Identify which cell holds the provided text, then report its (x, y) central coordinate. 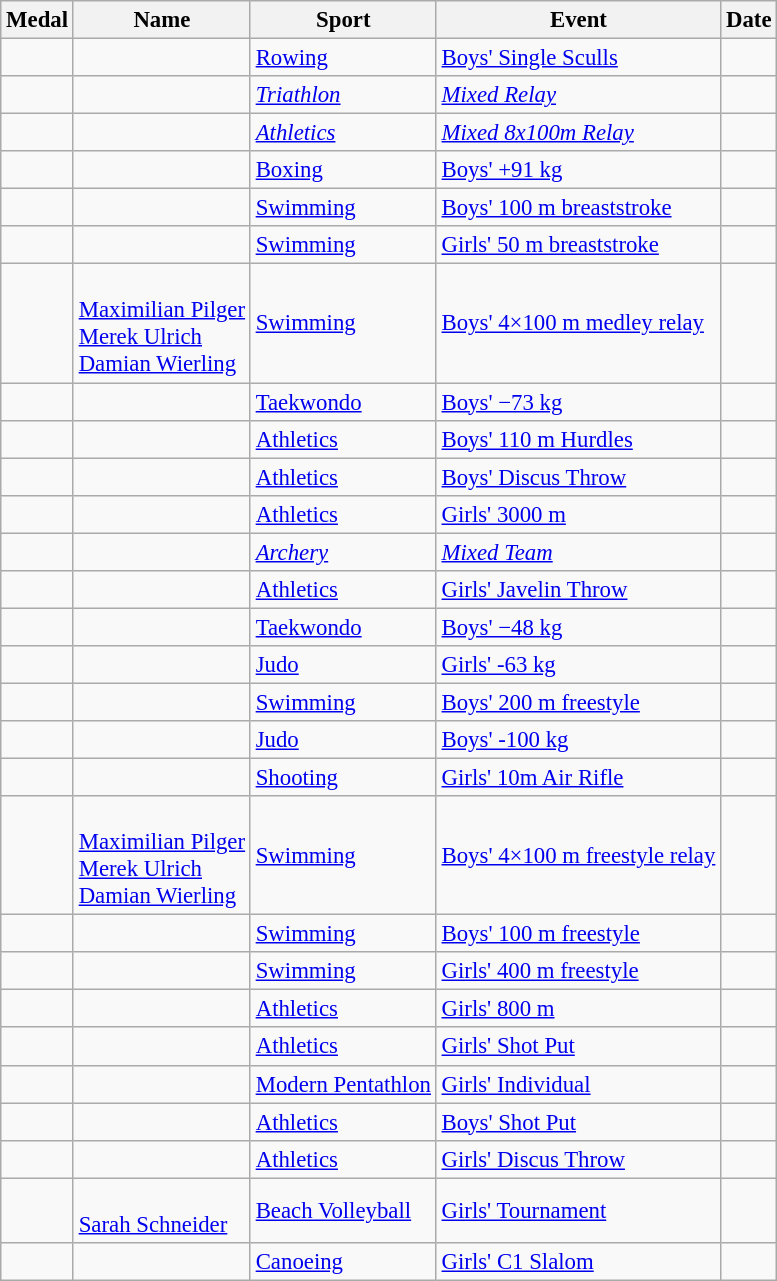
Boys' Shot Put (578, 1122)
Mixed Team (578, 552)
Shooting (343, 778)
Beach Volleyball (343, 1210)
Girls' 3000 m (578, 514)
Girls' 800 m (578, 1009)
Girls' Tournament (578, 1210)
Boys' 4×100 m medley relay (578, 324)
Archery (343, 552)
Sport (343, 20)
Sarah Schneider (162, 1210)
Boys' Discus Throw (578, 477)
Boys' +91 kg (578, 170)
Girls' -63 kg (578, 665)
Boys' 100 m breaststroke (578, 208)
Event (578, 20)
Rowing (343, 58)
Boys' Single Sculls (578, 58)
Girls' Shot Put (578, 1047)
Boys' 100 m freestyle (578, 934)
Girls' C1 Slalom (578, 1262)
Boys' 200 m freestyle (578, 702)
Mixed 8x100m Relay (578, 133)
Girls' 10m Air Rifle (578, 778)
Mixed Relay (578, 95)
Name (162, 20)
Canoeing (343, 1262)
Date (749, 20)
Boys' −73 kg (578, 402)
Girls' Individual (578, 1084)
Girls' 50 m breaststroke (578, 245)
Girls' Discus Throw (578, 1159)
Boxing (343, 170)
Boys' 110 m Hurdles (578, 439)
Boys' 4×100 m freestyle relay (578, 856)
Girls' Javelin Throw (578, 590)
Boys' -100 kg (578, 740)
Boys' −48 kg (578, 627)
Girls' 400 m freestyle (578, 971)
Medal (38, 20)
Modern Pentathlon (343, 1084)
Triathlon (343, 95)
